Identify which cell holds the provided text, then report its [X, Y] central coordinate. 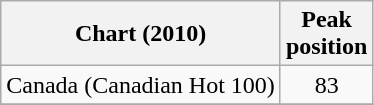
83 [326, 85]
Peakposition [326, 34]
Chart (2010) [141, 34]
Canada (Canadian Hot 100) [141, 85]
